Capture the cell that displays the provided text and extract its [x, y] central coordinate. 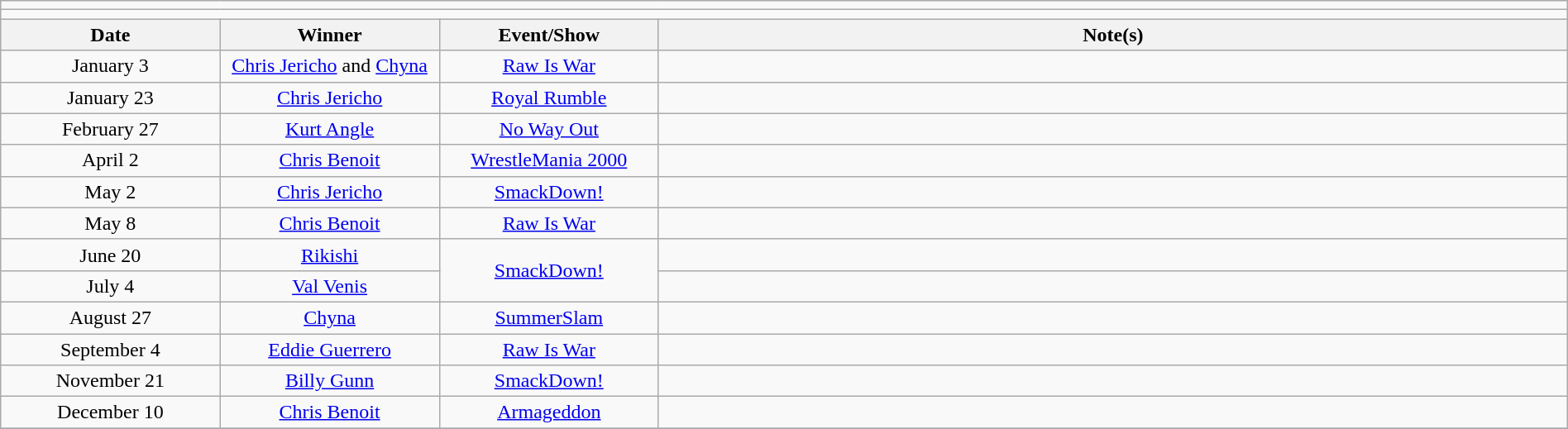
May 2 [111, 192]
Rikishi [329, 255]
April 2 [111, 160]
Event/Show [549, 35]
June 20 [111, 255]
Chyna [329, 317]
January 23 [111, 98]
May 8 [111, 223]
January 3 [111, 66]
WrestleMania 2000 [549, 160]
November 21 [111, 381]
Royal Rumble [549, 98]
February 27 [111, 129]
Date [111, 35]
December 10 [111, 412]
July 4 [111, 286]
August 27 [111, 317]
Chris Jericho and Chyna [329, 66]
No Way Out [549, 129]
Val Venis [329, 286]
Billy Gunn [329, 381]
Armageddon [549, 412]
SummerSlam [549, 317]
Eddie Guerrero [329, 350]
Kurt Angle [329, 129]
Note(s) [1113, 35]
September 4 [111, 350]
Winner [329, 35]
